Extract the [X, Y] coordinate from the center of the cell holding the provided text.  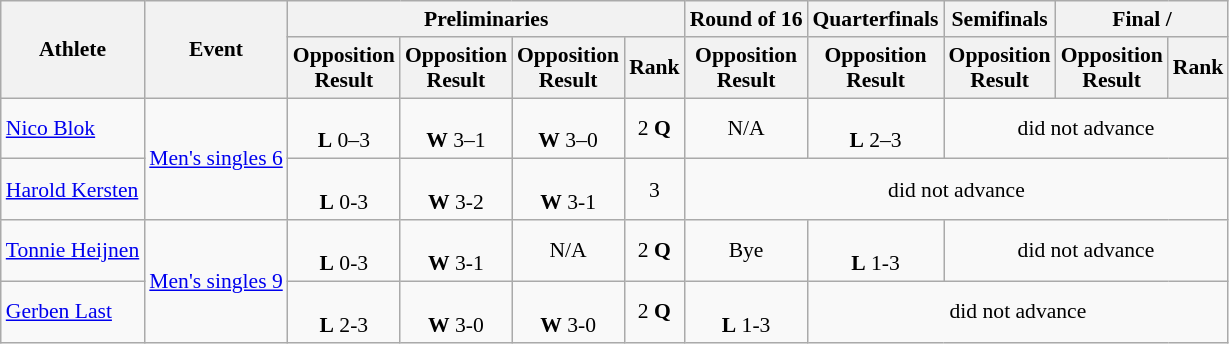
Quarterfinals [876, 19]
Tonnie Heijnen [73, 250]
Round of 16 [746, 19]
Nico Blok [73, 128]
Athlete [73, 50]
L 0–3 [344, 128]
L 2-3 [344, 312]
3 [654, 190]
W 3–1 [456, 128]
Final / [1142, 19]
Gerben Last [73, 312]
Bye [746, 250]
W 3–0 [568, 128]
L 2–3 [876, 128]
Semifinals [1000, 19]
Men's singles 9 [216, 281]
Preliminaries [486, 19]
Event [216, 50]
W 3-2 [456, 190]
Harold Kersten [73, 190]
Men's singles 6 [216, 159]
